Output the (x, y) coordinate of the center of the cell containing the given text.  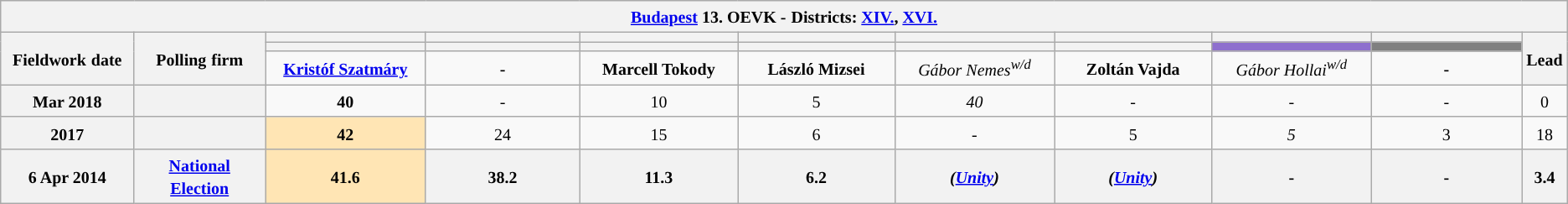
Lead (1545, 59)
Marcell Tokody (658, 68)
15 (658, 133)
10 (658, 101)
Zoltán Vajda (1133, 68)
Mar 2018 (67, 101)
Gábor Hollaiw/d (1292, 68)
42 (346, 133)
41.6 (346, 176)
6 Apr 2014 (67, 176)
6 (816, 133)
László Mizsei (816, 68)
11.3 (658, 176)
24 (503, 133)
38.2 (503, 176)
3.4 (1545, 176)
National Election (199, 176)
Kristóf Szatmáry (346, 68)
2017 (67, 133)
3 (1447, 133)
18 (1545, 133)
Polling firm (199, 59)
Budapest 13. OEVK - Districts: XIV., XVI. (784, 17)
6.2 (816, 176)
0 (1545, 101)
Gábor Nemesw/d (975, 68)
Fieldwork date (67, 59)
